Extract the [x, y] coordinate from the center of the cell holding the provided text.  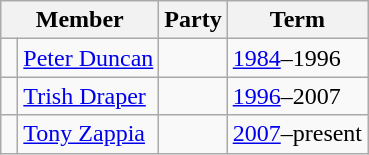
Tony Zappia [88, 134]
Term [297, 20]
Trish Draper [88, 96]
2007–present [297, 134]
Peter Duncan [88, 58]
Party [193, 20]
Member [80, 20]
1996–2007 [297, 96]
1984–1996 [297, 58]
